Locate the cell with the specified text and output its (x, y) center coordinate. 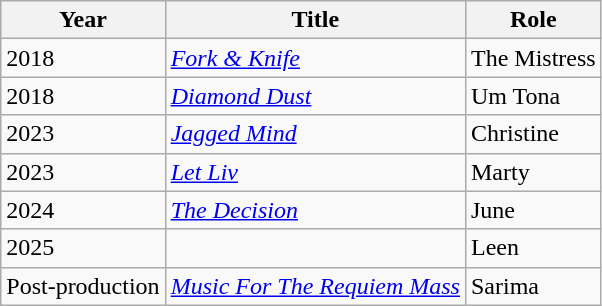
Diamond Dust (315, 96)
Marty (533, 172)
Let Liv (315, 172)
June (533, 210)
Role (533, 20)
Um Tona (533, 96)
The Mistress (533, 58)
Christine (533, 134)
Jagged Mind (315, 134)
The Decision (315, 210)
Music For The Requiem Mass (315, 286)
Title (315, 20)
2025 (83, 248)
2024 (83, 210)
Sarima (533, 286)
Post-production (83, 286)
Leen (533, 248)
Fork & Knife (315, 58)
Year (83, 20)
